For the text-containing cell, return its midpoint in (x, y) coordinate format. 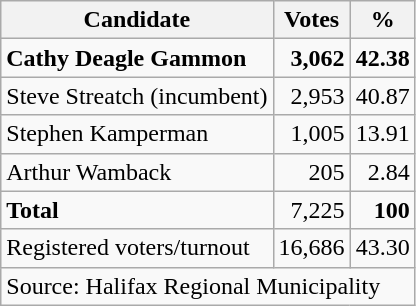
Votes (312, 20)
% (382, 20)
40.87 (382, 96)
2.84 (382, 172)
3,062 (312, 58)
Cathy Deagle Gammon (137, 58)
16,686 (312, 248)
43.30 (382, 248)
Steve Streatch (incumbent) (137, 96)
205 (312, 172)
2,953 (312, 96)
Stephen Kamperman (137, 134)
42.38 (382, 58)
Candidate (137, 20)
13.91 (382, 134)
1,005 (312, 134)
Registered voters/turnout (137, 248)
7,225 (312, 210)
Arthur Wamback (137, 172)
Total (137, 210)
Source: Halifax Regional Municipality (208, 286)
100 (382, 210)
